Find where the given text appears and provide that cell's center as (x, y) coordinate. 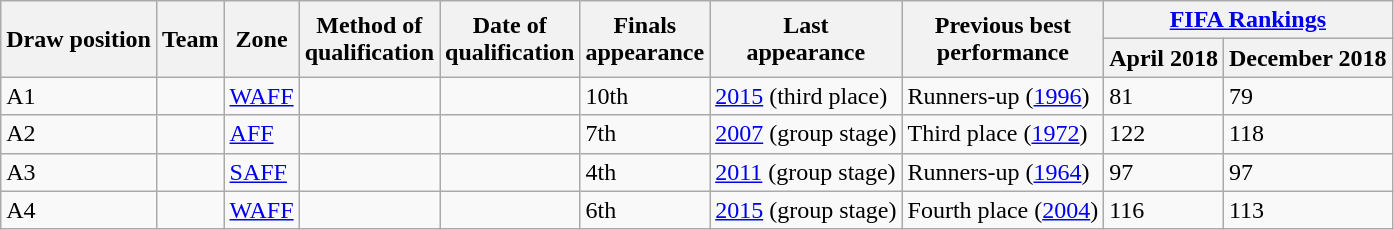
2015 (group stage) (806, 210)
118 (1308, 134)
Previous bestperformance (1003, 39)
116 (1164, 210)
A2 (79, 134)
Zone (262, 39)
4th (645, 172)
113 (1308, 210)
Lastappearance (806, 39)
2015 (third place) (806, 96)
Team (190, 39)
April 2018 (1164, 58)
Third place (1972) (1003, 134)
81 (1164, 96)
SAFF (262, 172)
FIFA Rankings (1248, 20)
10th (645, 96)
6th (645, 210)
79 (1308, 96)
Runners-up (1964) (1003, 172)
December 2018 (1308, 58)
AFF (262, 134)
A1 (79, 96)
122 (1164, 134)
2011 (group stage) (806, 172)
Method ofqualification (369, 39)
2007 (group stage) (806, 134)
Finalsappearance (645, 39)
A3 (79, 172)
A4 (79, 210)
Draw position (79, 39)
7th (645, 134)
Fourth place (2004) (1003, 210)
Date ofqualification (510, 39)
Runners-up (1996) (1003, 96)
